From the cell containing the given text, extract its center point as (X, Y) coordinate. 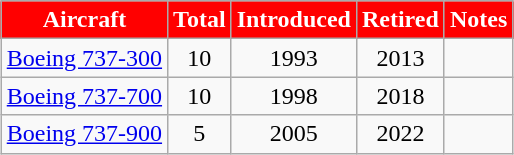
5 (200, 134)
1998 (294, 96)
Notes (478, 20)
2018 (400, 96)
Introduced (294, 20)
2013 (400, 58)
Retired (400, 20)
2022 (400, 134)
Boeing 737-300 (84, 58)
1993 (294, 58)
Boeing 737-700 (84, 96)
Aircraft (84, 20)
Boeing 737-900 (84, 134)
Total (200, 20)
2005 (294, 134)
